Return the [X, Y] coordinate for the center point of the cell that contains the specified text.  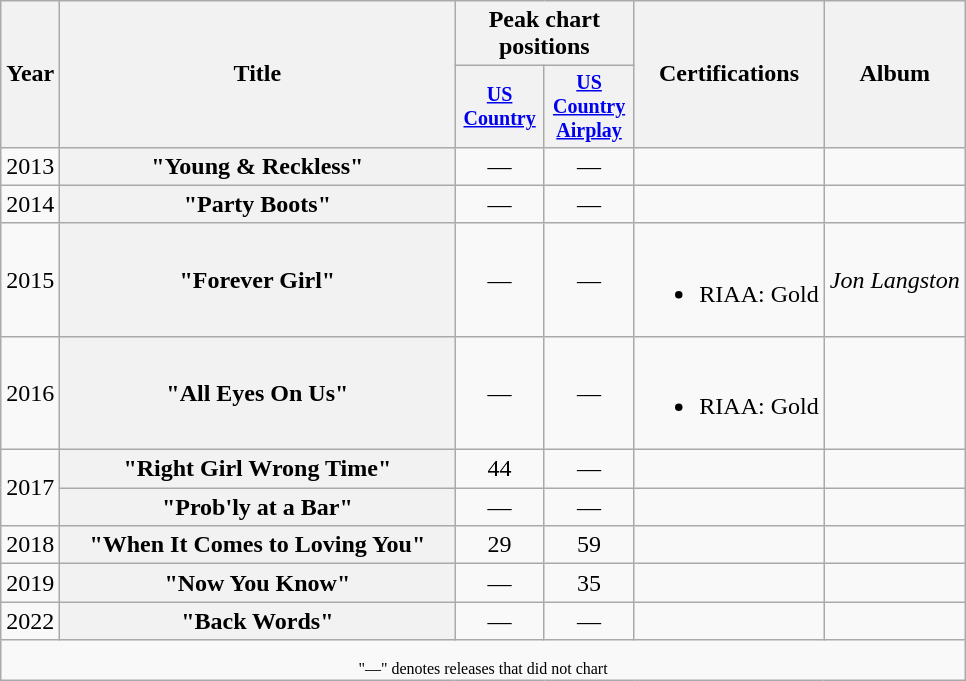
44 [500, 469]
2017 [30, 488]
2013 [30, 166]
"Now You Know" [258, 583]
Jon Langston [894, 280]
"Right Girl Wrong Time" [258, 469]
US Country Airplay [588, 106]
29 [500, 545]
Title [258, 74]
US Country [500, 106]
"Prob'ly at a Bar" [258, 507]
Album [894, 74]
"Party Boots" [258, 204]
2019 [30, 583]
"When It Comes to Loving You" [258, 545]
"All Eyes On Us" [258, 392]
35 [588, 583]
"—" denotes releases that did not chart [484, 660]
59 [588, 545]
2016 [30, 392]
2015 [30, 280]
"Young & Reckless" [258, 166]
Year [30, 74]
Certifications [729, 74]
2014 [30, 204]
"Forever Girl" [258, 280]
2018 [30, 545]
2022 [30, 621]
Peak chart positions [544, 34]
"Back Words" [258, 621]
